Identify which cell holds the provided text, then report its (X, Y) central coordinate. 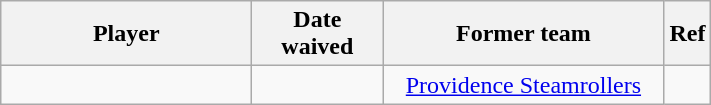
Player (126, 34)
Providence Steamrollers (524, 85)
Former team (524, 34)
Ref (688, 34)
Date waived (318, 34)
